Return the (x, y) coordinate for the center point of the cell that contains the specified text.  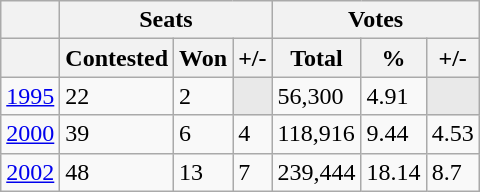
8.7 (452, 172)
118,916 (316, 134)
2000 (30, 134)
4 (252, 134)
4.53 (452, 134)
22 (117, 96)
Won (204, 58)
4.91 (394, 96)
Seats (166, 20)
2002 (30, 172)
18.14 (394, 172)
Total (316, 58)
239,444 (316, 172)
9.44 (394, 134)
Contested (117, 58)
6 (204, 134)
2 (204, 96)
% (394, 58)
48 (117, 172)
56,300 (316, 96)
39 (117, 134)
13 (204, 172)
7 (252, 172)
1995 (30, 96)
Votes (376, 20)
